Find where the given text appears and provide that cell's center as [x, y] coordinate. 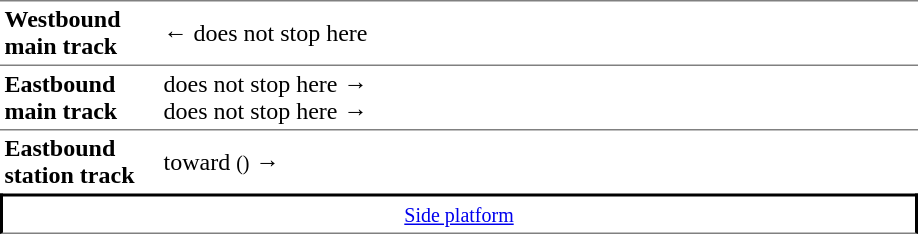
Eastboundmain track [80, 98]
does not stop here → does not stop here → [538, 98]
Eastbound station track [80, 162]
← does not stop here [538, 33]
Side platform [459, 214]
toward () → [538, 162]
Westboundmain track [80, 33]
